Extract the (x, y) coordinate from the center of the cell holding the provided text.  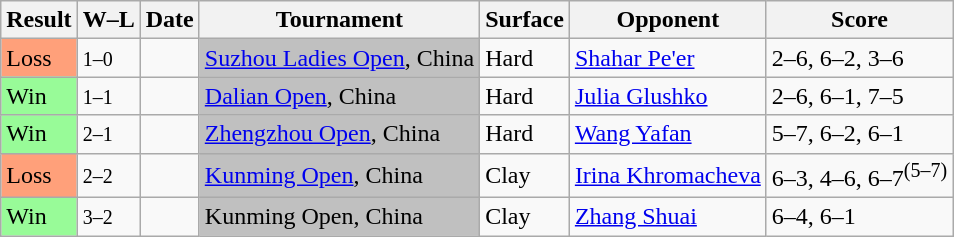
6–4, 6–1 (859, 217)
Julia Glushko (668, 96)
Zhang Shuai (668, 217)
2–1 (108, 134)
Zhengzhou Open, China (339, 134)
Surface (525, 20)
2–6, 6–2, 3–6 (859, 58)
Shahar Pe'er (668, 58)
6–3, 4–6, 6–7(5–7) (859, 176)
Wang Yafan (668, 134)
Opponent (668, 20)
1–0 (108, 58)
Irina Khromacheva (668, 176)
1–1 (108, 96)
Date (170, 20)
Result (39, 20)
2–6, 6–1, 7–5 (859, 96)
2–2 (108, 176)
5–7, 6–2, 6–1 (859, 134)
Score (859, 20)
3–2 (108, 217)
W–L (108, 20)
Tournament (339, 20)
Dalian Open, China (339, 96)
Suzhou Ladies Open, China (339, 58)
